Find where the given text appears and provide that cell's center as [x, y] coordinate. 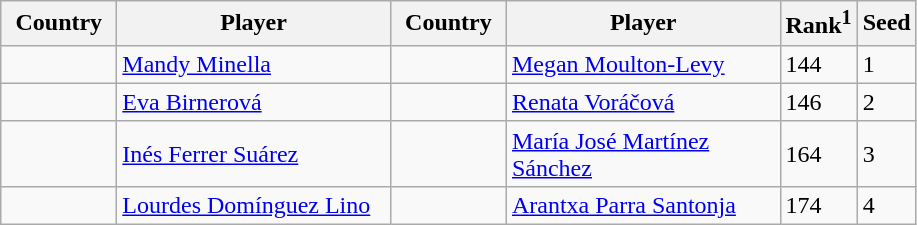
Renata Voráčová [643, 102]
3 [886, 154]
144 [818, 64]
Inés Ferrer Suárez [254, 154]
146 [818, 102]
174 [818, 205]
2 [886, 102]
María José Martínez Sánchez [643, 154]
Eva Birnerová [254, 102]
Lourdes Domínguez Lino [254, 205]
Arantxa Parra Santonja [643, 205]
1 [886, 64]
164 [818, 154]
Rank1 [818, 24]
4 [886, 205]
Mandy Minella [254, 64]
Seed [886, 24]
Megan Moulton-Levy [643, 64]
